Return (X, Y) of the center of cell containing provided text 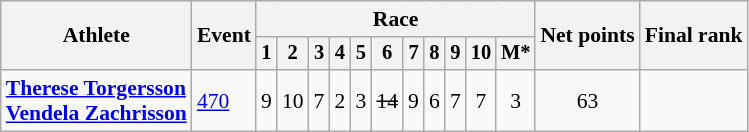
63 (587, 100)
Final rank (694, 36)
8 (434, 54)
470 (224, 100)
Athlete (96, 36)
Race (396, 19)
1 (266, 54)
Net points (587, 36)
Event (224, 36)
Therese TorgerssonVendela Zachrisson (96, 100)
M* (516, 54)
14 (387, 100)
5 (360, 54)
4 (340, 54)
